Provide the (x, y) coordinate of the cell's center where the given text is located.  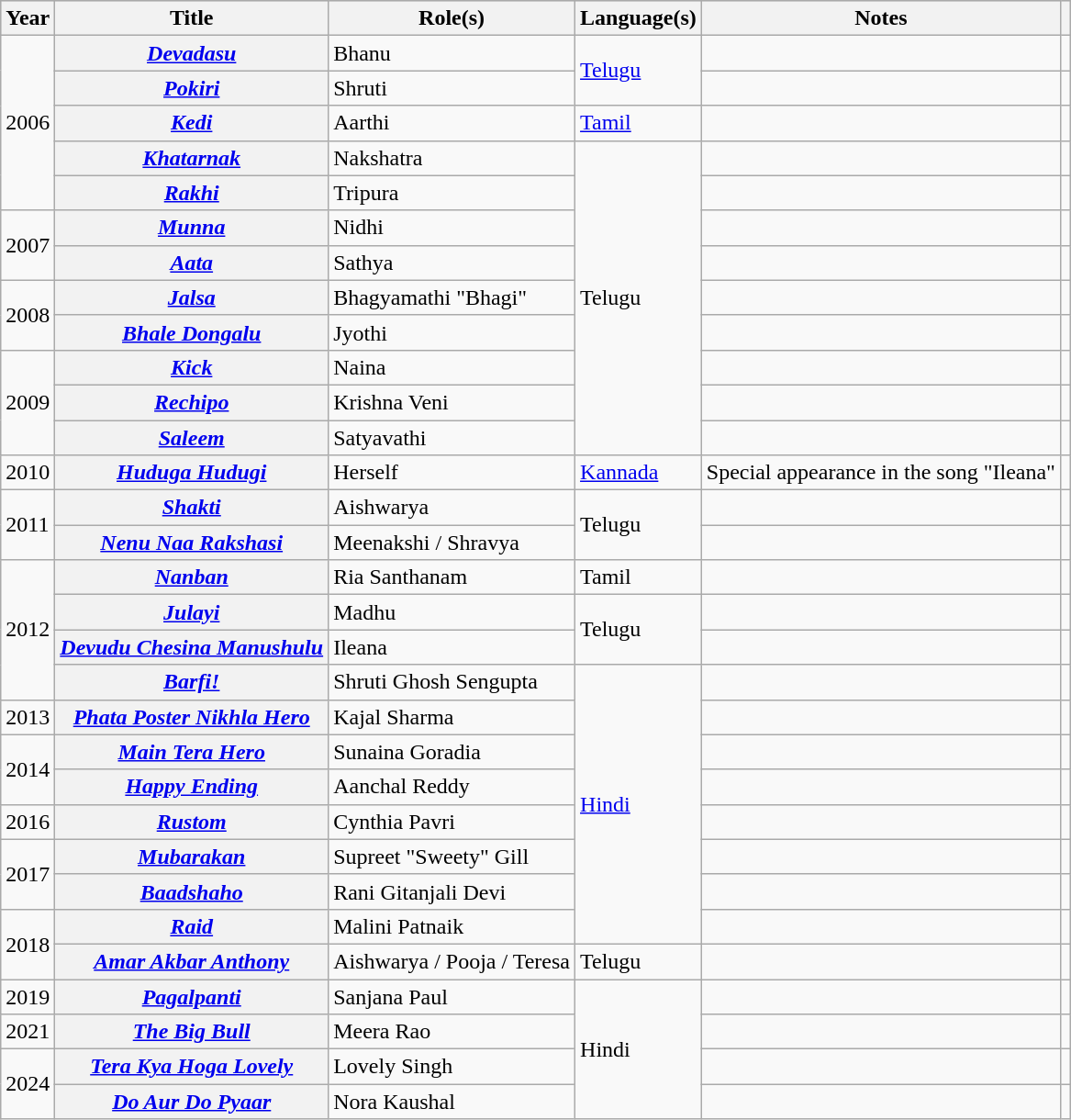
2014 (28, 769)
Ileana (452, 647)
Raid (192, 926)
Khatarnak (192, 158)
Tera Kya Hoga Lovely (192, 1067)
Aarthi (452, 123)
2007 (28, 245)
Ria Santhanam (452, 577)
Jalsa (192, 297)
Special appearance in the song "Ileana" (881, 473)
Aishwarya (452, 508)
Tripura (452, 193)
2024 (28, 1084)
Happy Ending (192, 787)
Cynthia Pavri (452, 822)
Main Tera Hero (192, 752)
Bhagyamathi "Bhagi" (452, 297)
2013 (28, 717)
Title (192, 18)
2021 (28, 1032)
Aata (192, 263)
Rechipo (192, 402)
2011 (28, 525)
2016 (28, 822)
Pagalpanti (192, 996)
Julayi (192, 612)
Kajal Sharma (452, 717)
Nora Kaushal (452, 1102)
2019 (28, 996)
The Big Bull (192, 1032)
Meera Rao (452, 1032)
2006 (28, 123)
Rakhi (192, 193)
Nidhi (452, 228)
Satyavathi (452, 438)
Devadasu (192, 53)
Munna (192, 228)
Mubarakan (192, 857)
Aishwarya / Pooja / Teresa (452, 961)
Year (28, 18)
2009 (28, 402)
Devudu Chesina Manushulu (192, 647)
Amar Akbar Anthony (192, 961)
Rani Gitanjali Devi (452, 891)
Phata Poster Nikhla Hero (192, 717)
2010 (28, 473)
Nakshatra (452, 158)
Supreet "Sweety" Gill (452, 857)
Kick (192, 367)
2017 (28, 874)
2012 (28, 630)
Baadshaho (192, 891)
Jyothi (452, 332)
Bhanu (452, 53)
Sunaina Goradia (452, 752)
Krishna Veni (452, 402)
Shakti (192, 508)
Do Aur Do Pyaar (192, 1102)
Aanchal Reddy (452, 787)
Meenakshi / Shravya (452, 543)
Rustom (192, 822)
Nanban (192, 577)
Barfi! (192, 682)
Huduga Hudugi (192, 473)
Saleem (192, 438)
Kedi (192, 123)
Nenu Naa Rakshasi (192, 543)
Shruti Ghosh Sengupta (452, 682)
Malini Patnaik (452, 926)
Pokiri (192, 88)
Madhu (452, 612)
Herself (452, 473)
Naina (452, 367)
Lovely Singh (452, 1067)
Role(s) (452, 18)
Shruti (452, 88)
Kannada (639, 473)
2018 (28, 944)
Sathya (452, 263)
2008 (28, 315)
Notes (881, 18)
Language(s) (639, 18)
Sanjana Paul (452, 996)
Bhale Dongalu (192, 332)
